From the cell containing the given text, extract its center point as [X, Y] coordinate. 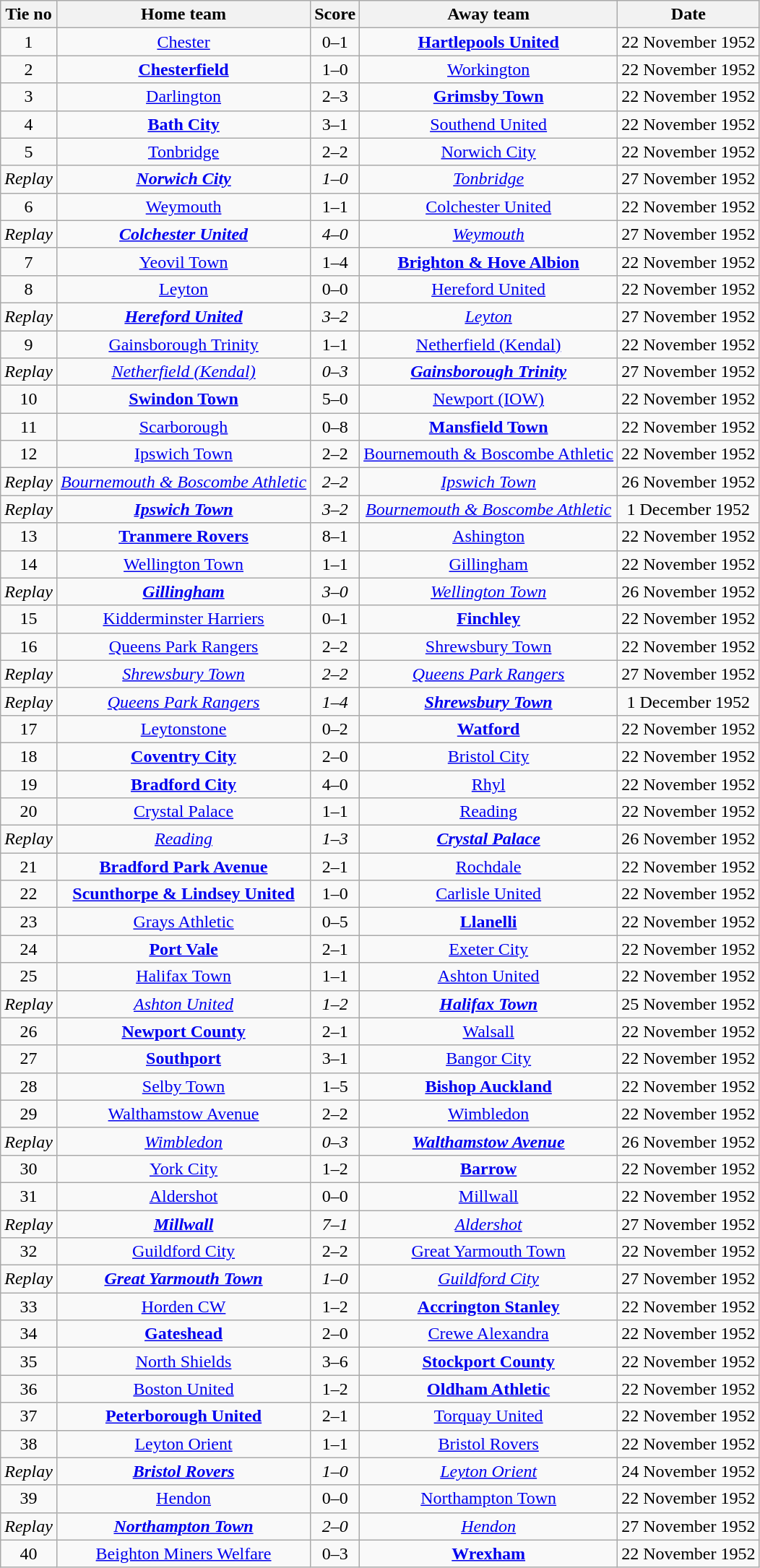
0–2 [335, 729]
3 [29, 97]
Ashington [488, 537]
13 [29, 537]
7–1 [335, 1224]
Bangor City [488, 1059]
Away team [488, 14]
Bradford City [183, 784]
Walsall [488, 1031]
15 [29, 619]
2 [29, 69]
Yeovil Town [183, 261]
22 [29, 894]
37 [29, 1416]
Scunthorpe & Lindsey United [183, 894]
18 [29, 756]
34 [29, 1334]
35 [29, 1361]
Kidderminster Harriers [183, 619]
Torquay United [488, 1416]
Selby Town [183, 1086]
Grimsby Town [488, 97]
Mansfield Town [488, 427]
25 November 1952 [688, 1004]
Bath City [183, 124]
Home team [183, 14]
36 [29, 1389]
16 [29, 646]
Tranmere Rovers [183, 537]
Crewe Alexandra [488, 1334]
0–8 [335, 427]
Watford [488, 729]
York City [183, 1169]
Finchley [488, 619]
Bradford Park Avenue [183, 867]
North Shields [183, 1361]
Gateshead [183, 1334]
Rochdale [488, 867]
21 [29, 867]
0–5 [335, 922]
Grays Athletic [183, 922]
Tie no [29, 14]
11 [29, 427]
39 [29, 1499]
Newport (IOW) [488, 399]
Swindon Town [183, 399]
24 November 1952 [688, 1471]
8–1 [335, 537]
Brighton & Hove Albion [488, 261]
40 [29, 1554]
12 [29, 454]
25 [29, 976]
Boston United [183, 1389]
Date [688, 14]
8 [29, 289]
Peterborough United [183, 1416]
Llanelli [488, 922]
Chesterfield [183, 69]
Chester [183, 42]
27 [29, 1059]
Leytonstone [183, 729]
32 [29, 1252]
20 [29, 812]
3–0 [335, 592]
Stockport County [488, 1361]
Barrow [488, 1169]
2–3 [335, 97]
24 [29, 949]
3–6 [335, 1361]
Darlington [183, 97]
Oldham Athletic [488, 1389]
33 [29, 1307]
31 [29, 1196]
Rhyl [488, 784]
29 [29, 1114]
28 [29, 1086]
5 [29, 152]
Newport County [183, 1031]
Carlisle United [488, 894]
Bishop Auckland [488, 1086]
Accrington Stanley [488, 1307]
10 [29, 399]
38 [29, 1444]
Bristol City [488, 756]
Workington [488, 69]
Port Vale [183, 949]
19 [29, 784]
Horden CW [183, 1307]
Southend United [488, 124]
Scarborough [183, 427]
26 [29, 1031]
14 [29, 564]
1 [29, 42]
Wrexham [488, 1554]
23 [29, 922]
Beighton Miners Welfare [183, 1554]
Hartlepools United [488, 42]
Coventry City [183, 756]
5–0 [335, 399]
Exeter City [488, 949]
4 [29, 124]
7 [29, 261]
6 [29, 207]
1–3 [335, 839]
9 [29, 345]
Score [335, 14]
1–5 [335, 1086]
17 [29, 729]
30 [29, 1169]
Southport [183, 1059]
